From the cell containing the given text, extract its center point as [x, y] coordinate. 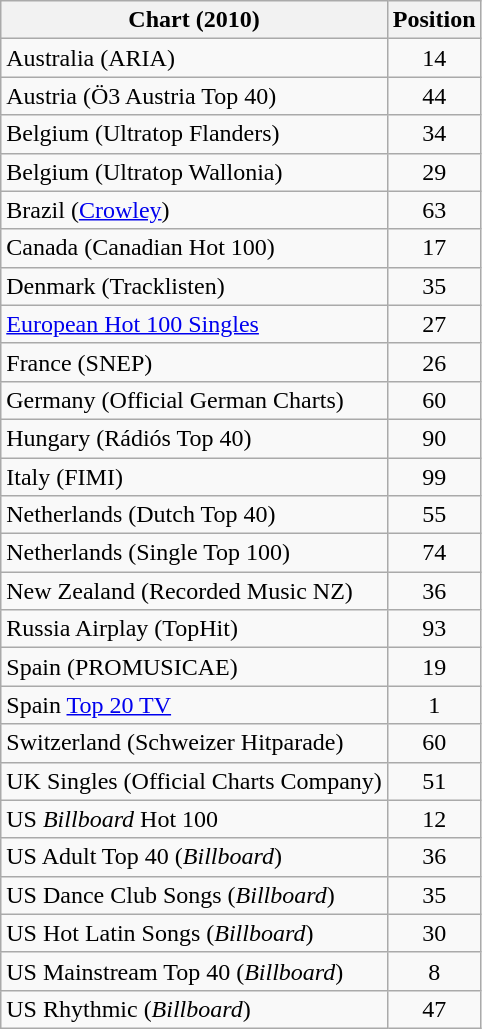
90 [434, 438]
44 [434, 96]
US Dance Club Songs (Billboard) [194, 895]
Spain Top 20 TV [194, 705]
8 [434, 971]
55 [434, 515]
Russia Airplay (TopHit) [194, 629]
Netherlands (Single Top 100) [194, 553]
74 [434, 553]
Austria (Ö3 Austria Top 40) [194, 96]
Position [434, 20]
19 [434, 667]
Canada (Canadian Hot 100) [194, 248]
European Hot 100 Singles [194, 324]
US Mainstream Top 40 (Billboard) [194, 971]
Switzerland (Schweizer Hitparade) [194, 743]
47 [434, 1009]
17 [434, 248]
Australia (ARIA) [194, 58]
Italy (FIMI) [194, 477]
12 [434, 819]
Spain (PROMUSICAE) [194, 667]
29 [434, 172]
51 [434, 781]
UK Singles (Official Charts Company) [194, 781]
US Billboard Hot 100 [194, 819]
Belgium (Ultratop Wallonia) [194, 172]
Chart (2010) [194, 20]
30 [434, 933]
Belgium (Ultratop Flanders) [194, 134]
France (SNEP) [194, 362]
US Adult Top 40 (Billboard) [194, 857]
Germany (Official German Charts) [194, 400]
Netherlands (Dutch Top 40) [194, 515]
99 [434, 477]
14 [434, 58]
Brazil (Crowley) [194, 210]
US Hot Latin Songs (Billboard) [194, 933]
93 [434, 629]
New Zealand (Recorded Music NZ) [194, 591]
34 [434, 134]
26 [434, 362]
1 [434, 705]
Hungary (Rádiós Top 40) [194, 438]
US Rhythmic (Billboard) [194, 1009]
27 [434, 324]
63 [434, 210]
Denmark (Tracklisten) [194, 286]
